Output the [X, Y] coordinate of the center of the cell containing the given text.  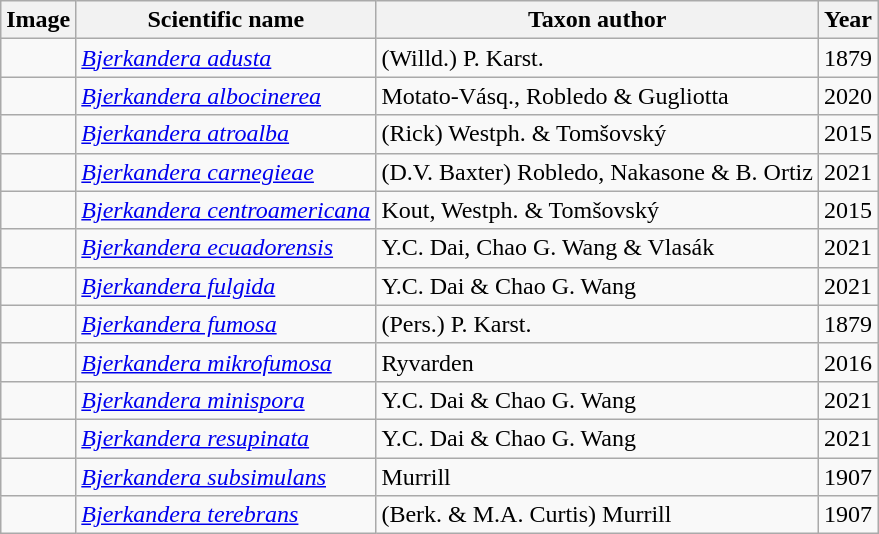
Bjerkandera minispora [226, 400]
Bjerkandera fumosa [226, 324]
(Rick) Westph. & Tomšovský [598, 134]
Bjerkandera terebrans [226, 515]
Y.C. Dai, Chao G. Wang & Vlasák [598, 248]
Ryvarden [598, 362]
(D.V. Baxter) Robledo, Nakasone & B. Ortiz [598, 172]
Bjerkandera carnegieae [226, 172]
Bjerkandera mikrofumosa [226, 362]
Year [848, 20]
Bjerkandera centroamericana [226, 210]
Bjerkandera atroalba [226, 134]
Bjerkandera subsimulans [226, 477]
Image [38, 20]
(Willd.) P. Karst. [598, 58]
Kout, Westph. & Tomšovský [598, 210]
Bjerkandera fulgida [226, 286]
Murrill [598, 477]
Motato-Vásq., Robledo & Gugliotta [598, 96]
Bjerkandera albocinerea [226, 96]
2016 [848, 362]
(Berk. & M.A. Curtis) Murrill [598, 515]
Bjerkandera resupinata [226, 438]
Bjerkandera ecuadorensis [226, 248]
(Pers.) P. Karst. [598, 324]
2020 [848, 96]
Taxon author [598, 20]
Bjerkandera adusta [226, 58]
Scientific name [226, 20]
